Provide the [X, Y] coordinate of the cell's center where the given text is located.  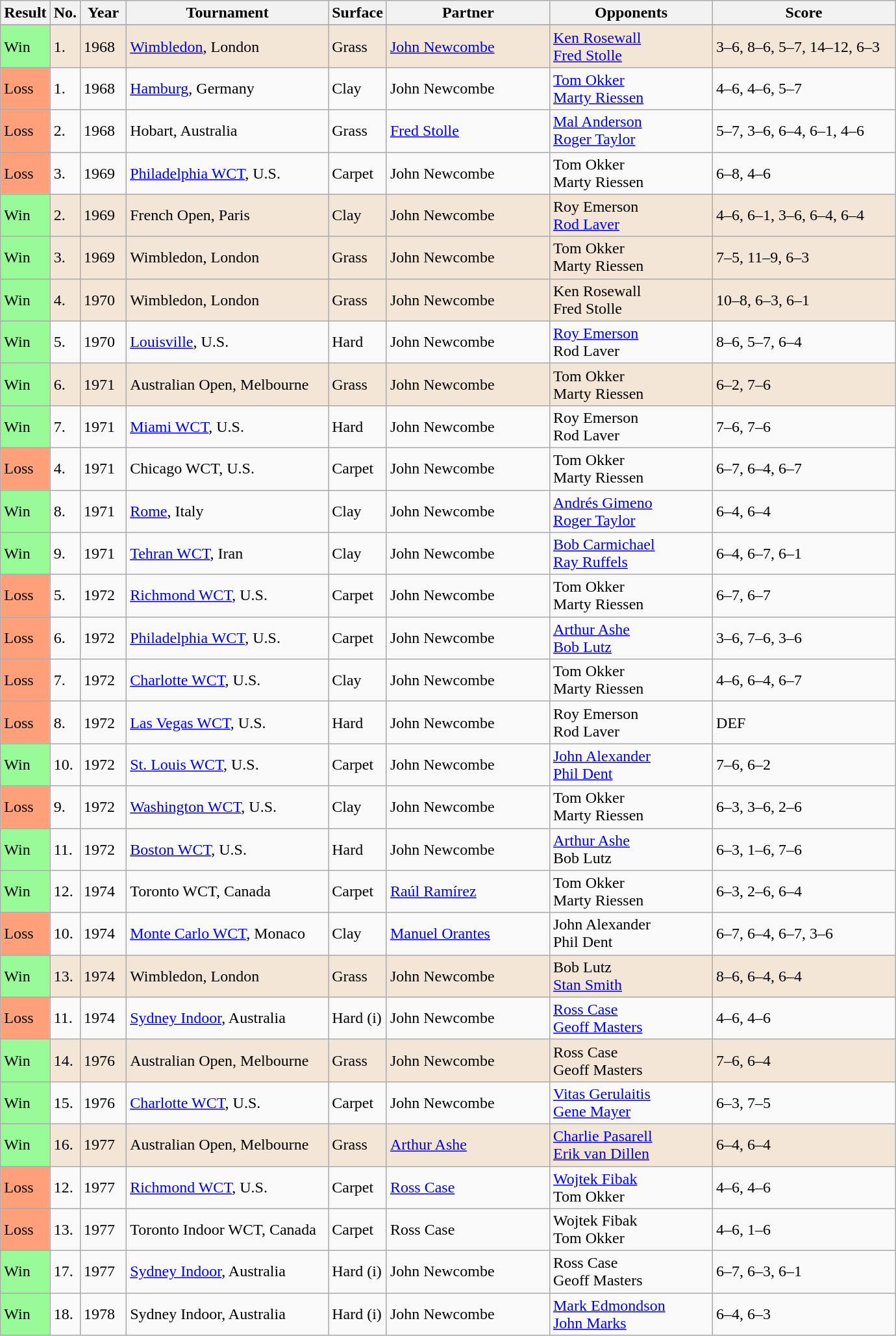
4–6, 1–6 [804, 1230]
3–6, 7–6, 3–6 [804, 638]
Manuel Orantes [467, 934]
Year [104, 13]
Vitas Gerulaitis Gene Mayer [631, 1103]
6–3, 2–6, 6–4 [804, 891]
8–6, 5–7, 6–4 [804, 342]
Partner [467, 13]
4–6, 4–6, 5–7 [804, 88]
7–6, 7–6 [804, 426]
6–8, 4–6 [804, 173]
Score [804, 13]
Hobart, Australia [227, 131]
Louisville, U.S. [227, 342]
7–6, 6–2 [804, 765]
18. [65, 1315]
5–7, 3–6, 6–4, 6–1, 4–6 [804, 131]
Result [25, 13]
Opponents [631, 13]
7–5, 11–9, 6–3 [804, 257]
6–3, 3–6, 2–6 [804, 807]
6–2, 7–6 [804, 384]
6–4, 6–3 [804, 1315]
No. [65, 13]
Toronto Indoor WCT, Canada [227, 1230]
Tehran WCT, Iran [227, 553]
Fred Stolle [467, 131]
Miami WCT, U.S. [227, 426]
Raúl Ramírez [467, 891]
4–6, 6–4, 6–7 [804, 681]
6–7, 6–4, 6–7, 3–6 [804, 934]
Bob Lutz Stan Smith [631, 976]
Rome, Italy [227, 510]
Bob Carmichael Ray Ruffels [631, 553]
4–6, 6–1, 3–6, 6–4, 6–4 [804, 216]
Chicago WCT, U.S. [227, 469]
Washington WCT, U.S. [227, 807]
Charlie Pasarell Erik van Dillen [631, 1144]
6–4, 6–7, 6–1 [804, 553]
Las Vegas WCT, U.S. [227, 722]
17. [65, 1272]
1978 [104, 1315]
DEF [804, 722]
16. [65, 1144]
8–6, 6–4, 6–4 [804, 976]
14. [65, 1060]
St. Louis WCT, U.S. [227, 765]
Arthur Ashe [467, 1144]
10–8, 6–3, 6–1 [804, 300]
French Open, Paris [227, 216]
Toronto WCT, Canada [227, 891]
3–6, 8–6, 5–7, 14–12, 6–3 [804, 47]
Mal Anderson Roger Taylor [631, 131]
7–6, 6–4 [804, 1060]
Mark Edmondson John Marks [631, 1315]
Boston WCT, U.S. [227, 850]
Surface [358, 13]
Andrés Gimeno Roger Taylor [631, 510]
Hamburg, Germany [227, 88]
6–3, 7–5 [804, 1103]
Monte Carlo WCT, Monaco [227, 934]
Tournament [227, 13]
6–7, 6–4, 6–7 [804, 469]
6–3, 1–6, 7–6 [804, 850]
6–7, 6–7 [804, 596]
6–7, 6–3, 6–1 [804, 1272]
15. [65, 1103]
